Find where the given text appears and provide that cell's center as [x, y] coordinate. 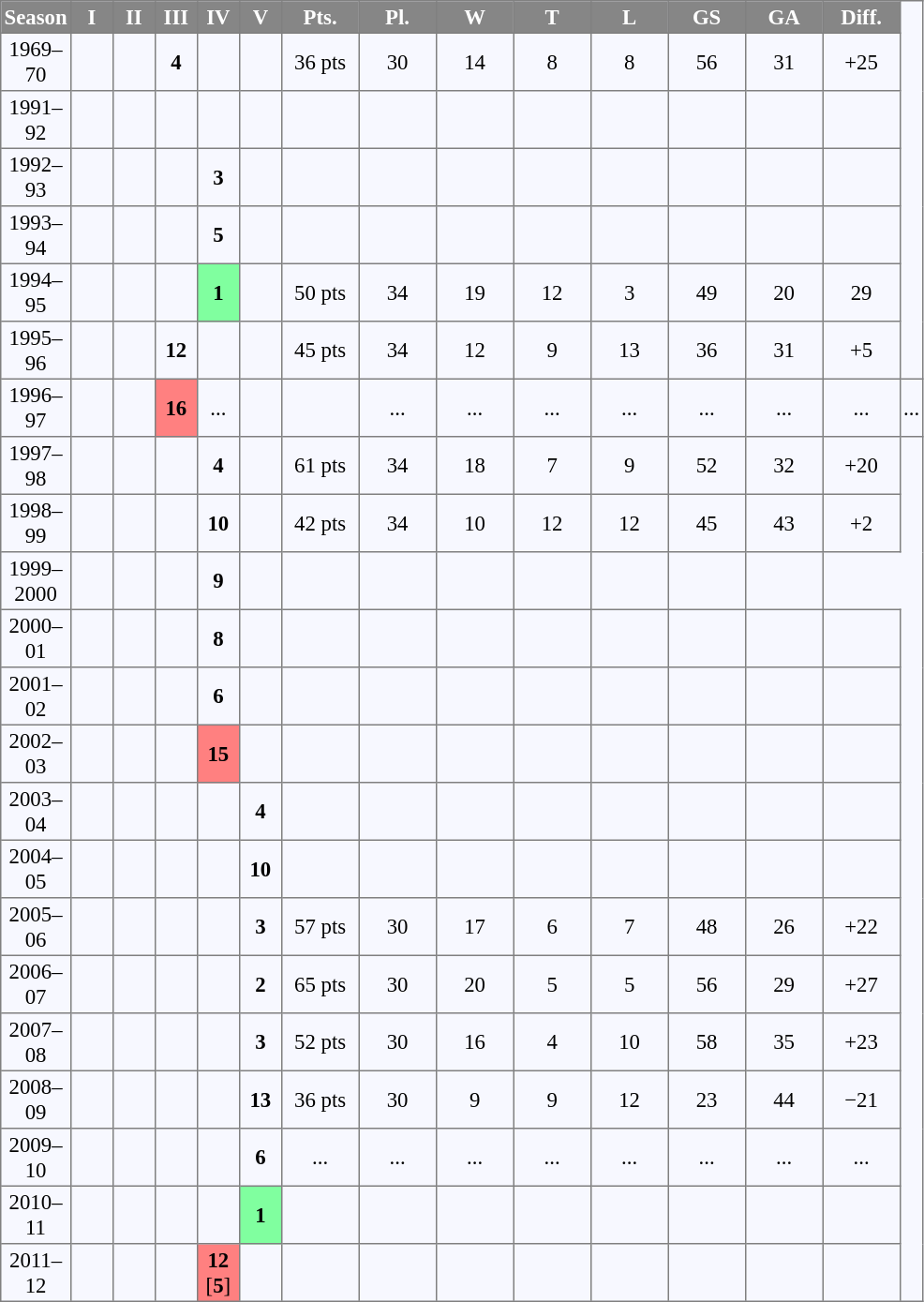
+25 [861, 62]
45 [707, 523]
65 pts [320, 984]
43 [783, 523]
2000–01 [36, 638]
GS [707, 17]
+27 [861, 984]
50 pts [320, 292]
1994–95 [36, 292]
Season [36, 17]
2010–11 [36, 1215]
2005–06 [36, 927]
V [261, 17]
52 pts [320, 1042]
II [133, 17]
17 [474, 927]
42 pts [320, 523]
2001–02 [36, 696]
1993–94 [36, 235]
GA [783, 17]
IV [217, 17]
2002–03 [36, 754]
14 [474, 62]
23 [707, 1100]
45 pts [320, 351]
1997–98 [36, 466]
+5 [861, 351]
1991–92 [36, 120]
2007–08 [36, 1042]
2006–07 [36, 984]
I [92, 17]
+2 [861, 523]
35 [783, 1042]
1999–2000 [36, 581]
+20 [861, 466]
2008–09 [36, 1100]
+23 [861, 1042]
1969–70 [36, 62]
Pl. [397, 17]
49 [707, 292]
61 pts [320, 466]
Pts. [320, 17]
52 [707, 466]
58 [707, 1042]
44 [783, 1100]
26 [783, 927]
2 [261, 984]
36 [707, 351]
−21 [861, 1100]
18 [474, 466]
T [552, 17]
1995–96 [36, 351]
2011–12 [36, 1273]
1998–99 [36, 523]
Diff. [861, 17]
32 [783, 466]
57 pts [320, 927]
19 [474, 292]
2009–10 [36, 1158]
L [629, 17]
48 [707, 927]
1996–97 [36, 408]
1992–93 [36, 177]
+22 [861, 927]
2003–04 [36, 812]
12 [5] [217, 1273]
III [176, 17]
15 [217, 754]
2004–05 [36, 869]
W [474, 17]
